Scan for the cell matching the given text and deliver its (X, Y) coordinate at center. 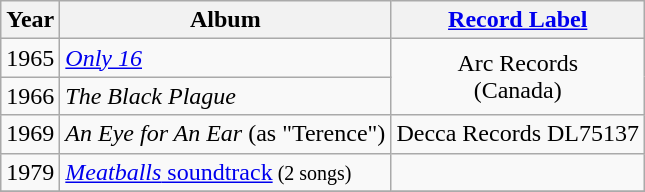
Only 16 (226, 58)
1965 (30, 58)
Arc Records(Canada) (518, 77)
Album (226, 20)
An Eye for An Ear (as "Terence") (226, 134)
1969 (30, 134)
1979 (30, 172)
Year (30, 20)
1966 (30, 96)
The Black Plague (226, 96)
Record Label (518, 20)
Decca Records DL75137 (518, 134)
Meatballs soundtrack (2 songs) (226, 172)
